Find where the given text appears and provide that cell's center as [x, y] coordinate. 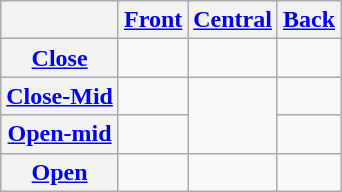
Open-mid [60, 134]
Open [60, 172]
Central [233, 20]
Close-Mid [60, 96]
Close [60, 58]
Front [152, 20]
Back [308, 20]
